Capture the cell that displays the provided text and extract its (x, y) central coordinate. 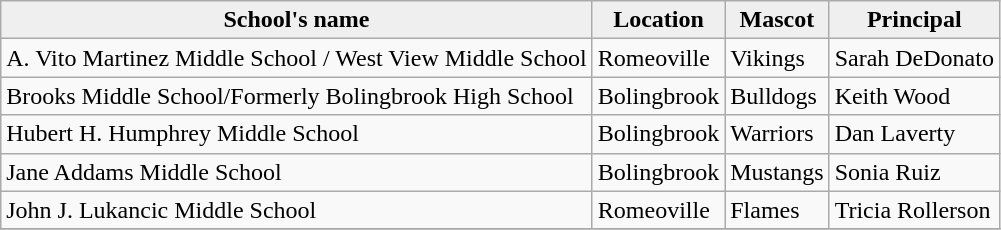
Location (658, 20)
Sarah DeDonato (914, 58)
A. Vito Martinez Middle School / West View Middle School (297, 58)
Principal (914, 20)
Bulldogs (777, 96)
Vikings (777, 58)
Dan Laverty (914, 134)
Brooks Middle School/Formerly Bolingbrook High School (297, 96)
Mascot (777, 20)
Hubert H. Humphrey Middle School (297, 134)
Sonia Ruiz (914, 172)
Flames (777, 210)
Keith Wood (914, 96)
Mustangs (777, 172)
John J. Lukancic Middle School (297, 210)
School's name (297, 20)
Jane Addams Middle School (297, 172)
Warriors (777, 134)
Tricia Rollerson (914, 210)
